Find where the given text appears and provide that cell's center as [X, Y] coordinate. 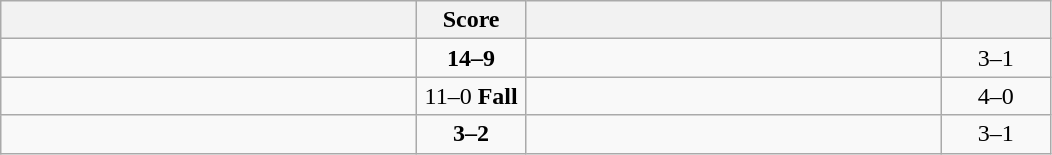
Score [472, 20]
4–0 [996, 96]
3–2 [472, 134]
11–0 Fall [472, 96]
14–9 [472, 58]
